Return the [X, Y] coordinate for the center point of the cell that contains the specified text.  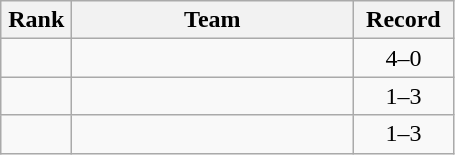
Rank [36, 20]
4–0 [404, 58]
Team [212, 20]
Record [404, 20]
